Locate the cell with the specified text and output its [x, y] center coordinate. 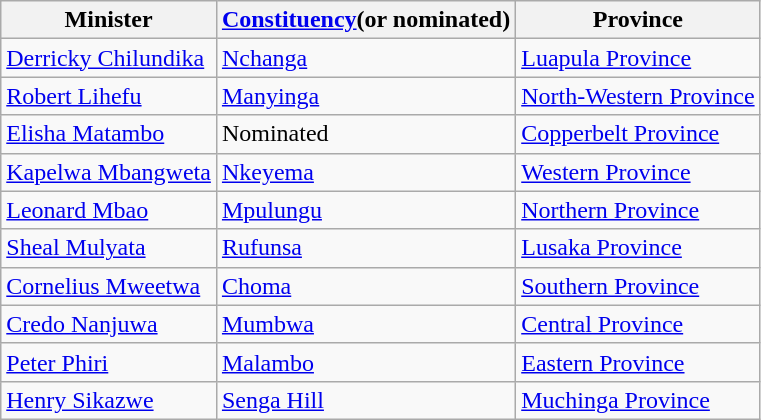
Minister [109, 20]
Rufunsa [366, 248]
Muchinga Province [638, 400]
Credo Nanjuwa [109, 324]
Western Province [638, 172]
Kapelwa Mbangweta [109, 172]
Lusaka Province [638, 248]
Luapula Province [638, 58]
Nominated [366, 134]
Henry Sikazwe [109, 400]
Elisha Matambo [109, 134]
Mpulungu [366, 210]
Nkeyema [366, 172]
Peter Phiri [109, 362]
Central Province [638, 324]
Sheal Mulyata [109, 248]
Eastern Province [638, 362]
Northern Province [638, 210]
Malambo [366, 362]
Cornelius Mweetwa [109, 286]
Derricky Chilundika [109, 58]
North-Western Province [638, 96]
Robert Lihefu [109, 96]
Choma [366, 286]
Province [638, 20]
Mumbwa [366, 324]
Leonard Mbao [109, 210]
Southern Province [638, 286]
Manyinga [366, 96]
Constituency(or nominated) [366, 20]
Senga Hill [366, 400]
Copperbelt Province [638, 134]
Nchanga [366, 58]
